Provide the [X, Y] coordinate of the cell's center where the given text is located.  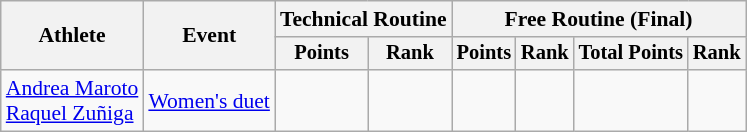
Technical Routine [364, 19]
Andrea MarotoRaquel Zuñiga [72, 100]
Event [209, 36]
Women's duet [209, 100]
Athlete [72, 36]
Total Points [631, 54]
Free Routine (Final) [599, 19]
